Output the [x, y] coordinate of the center of the cell containing the given text.  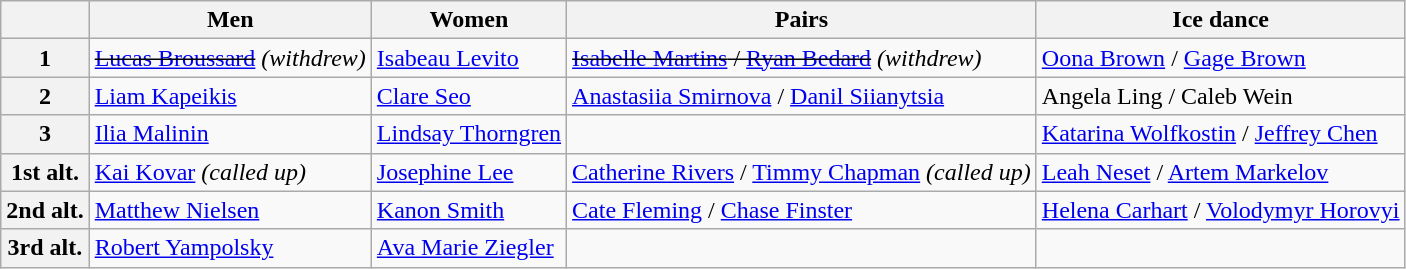
Clare Seo [468, 96]
Matthew Nielsen [230, 210]
1st alt. [45, 172]
Josephine Lee [468, 172]
Women [468, 20]
Leah Neset / Artem Markelov [1220, 172]
Katarina Wolfkostin / Jeffrey Chen [1220, 134]
Liam Kapeikis [230, 96]
Cate Fleming / Chase Finster [802, 210]
2 [45, 96]
1 [45, 58]
2nd alt. [45, 210]
Isabeau Levito [468, 58]
Robert Yampolsky [230, 248]
Lucas Broussard (withdrew) [230, 58]
Isabelle Martins / Ryan Bedard (withdrew) [802, 58]
Ava Marie Ziegler [468, 248]
Oona Brown / Gage Brown [1220, 58]
Anastasiia Smirnova / Danil Siianytsia [802, 96]
Men [230, 20]
Lindsay Thorngren [468, 134]
Ilia Malinin [230, 134]
Kai Kovar (called up) [230, 172]
Helena Carhart / Volodymyr Horovyi [1220, 210]
Kanon Smith [468, 210]
Pairs [802, 20]
3 [45, 134]
Angela Ling / Caleb Wein [1220, 96]
3rd alt. [45, 248]
Ice dance [1220, 20]
Catherine Rivers / Timmy Chapman (called up) [802, 172]
